Find where the given text appears and provide that cell's center as [x, y] coordinate. 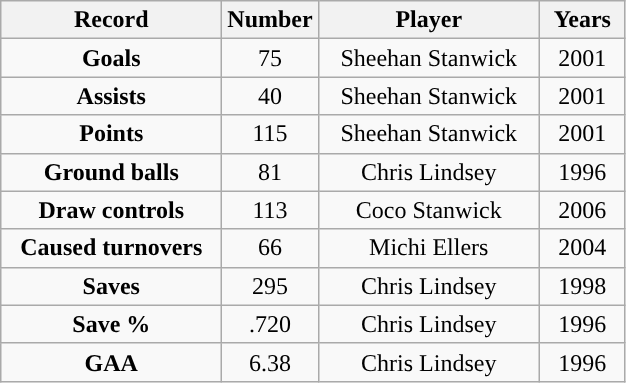
75 [270, 58]
81 [270, 172]
Player [428, 20]
295 [270, 286]
Number [270, 20]
Michi Ellers [428, 248]
113 [270, 210]
Points [112, 134]
Draw controls [112, 210]
2004 [582, 248]
6.38 [270, 362]
Saves [112, 286]
Caused turnovers [112, 248]
66 [270, 248]
Ground balls [112, 172]
1998 [582, 286]
Goals [112, 58]
2006 [582, 210]
Assists [112, 96]
GAA [112, 362]
Coco Stanwick [428, 210]
Save % [112, 324]
40 [270, 96]
Years [582, 20]
.720 [270, 324]
115 [270, 134]
Record [112, 20]
